Return (x, y) of the center of cell containing provided text 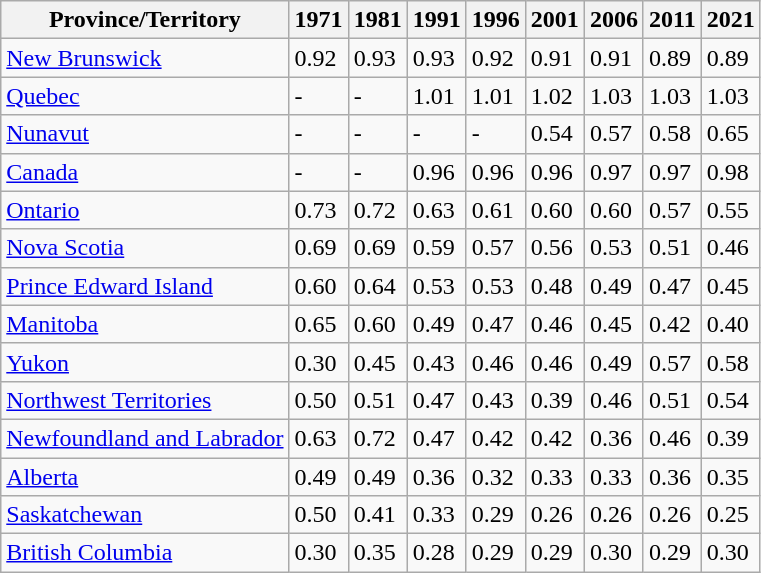
0.55 (730, 210)
Northwest Territories (145, 400)
Province/Territory (145, 20)
New Brunswick (145, 58)
Quebec (145, 96)
0.56 (554, 248)
British Columbia (145, 553)
2006 (614, 20)
1991 (436, 20)
2011 (672, 20)
Nunavut (145, 134)
0.40 (730, 324)
Saskatchewan (145, 515)
0.48 (554, 286)
Yukon (145, 362)
0.61 (496, 210)
0.25 (730, 515)
Manitoba (145, 324)
0.32 (496, 477)
0.59 (436, 248)
0.64 (378, 286)
1981 (378, 20)
0.98 (730, 172)
2021 (730, 20)
Canada (145, 172)
Nova Scotia (145, 248)
1996 (496, 20)
Ontario (145, 210)
Prince Edward Island (145, 286)
Alberta (145, 477)
0.73 (318, 210)
Newfoundland and Labrador (145, 438)
1971 (318, 20)
0.28 (436, 553)
1.02 (554, 96)
0.41 (378, 515)
2001 (554, 20)
